Return (x, y) of the center of cell containing provided text 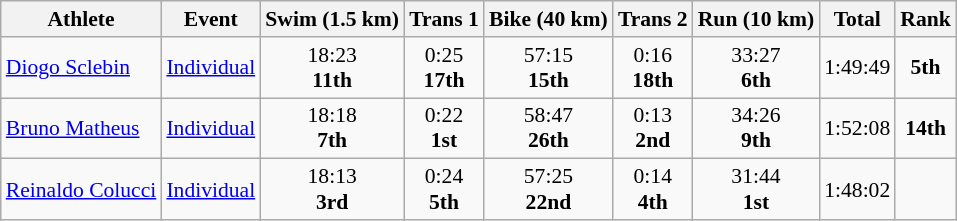
Trans 2 (653, 19)
58:4726th (548, 128)
Bike (40 km) (548, 19)
1:52:08 (857, 128)
Trans 1 (444, 19)
5th (926, 68)
57:2522nd (548, 190)
0:144th (653, 190)
Athlete (82, 19)
Bruno Matheus (82, 128)
1:49:49 (857, 68)
Event (210, 19)
0:132nd (653, 128)
14th (926, 128)
Rank (926, 19)
34:269th (756, 128)
18:187th (332, 128)
Reinaldo Colucci (82, 190)
Diogo Sclebin (82, 68)
31:441st (756, 190)
0:221st (444, 128)
Run (10 km) (756, 19)
33:276th (756, 68)
Swim (1.5 km) (332, 19)
18:2311th (332, 68)
0:245th (444, 190)
1:48:02 (857, 190)
0:1618th (653, 68)
57:1515th (548, 68)
0:2517th (444, 68)
Total (857, 19)
18:133rd (332, 190)
